Determine the [X, Y] coordinate at the center of the cell enclosing the given text.  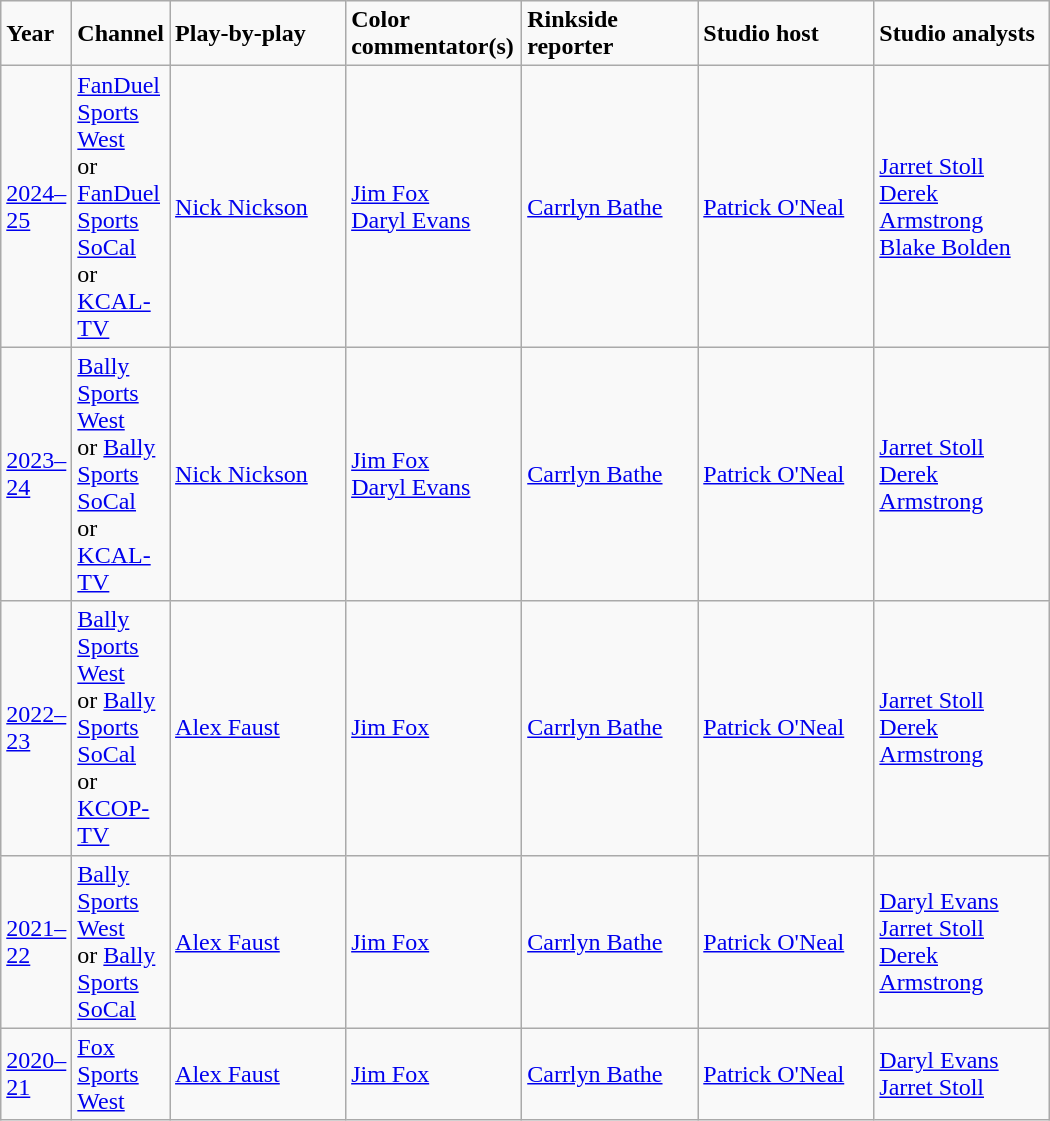
Year [36, 34]
Jarret StollDerek ArmstrongBlake Bolden [962, 206]
Bally Sports Westor Bally Sports SoCalor KCOP-TV [121, 728]
Play-by-play [258, 34]
Fox Sports West [121, 1074]
2022–23 [36, 728]
Rinkside reporter [610, 34]
FanDuel Sports Westor FanDuel Sports SoCalor KCAL-TV [121, 206]
2021–22 [36, 942]
2023–24 [36, 474]
Channel [121, 34]
2020–21 [36, 1074]
Color commentator(s) [434, 34]
Daryl EvansJarret StollDerek Armstrong [962, 942]
Studio host [786, 34]
2024–25 [36, 206]
Studio analysts [962, 34]
Daryl EvansJarret Stoll [962, 1074]
Bally Sports Westor Bally Sports SoCalor KCAL-TV [121, 474]
Bally Sports Westor Bally Sports SoCal [121, 942]
